Pinpoint the cell where the given text exists, returning its [x, y] midpoint coordinate. 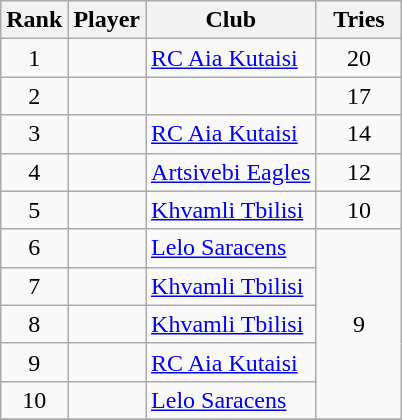
Artsivebi Eagles [231, 172]
17 [359, 96]
Player [107, 20]
14 [359, 134]
2 [34, 96]
3 [34, 134]
20 [359, 58]
5 [34, 210]
Club [231, 20]
8 [34, 324]
12 [359, 172]
7 [34, 286]
Tries [359, 20]
Rank [34, 20]
4 [34, 172]
6 [34, 248]
1 [34, 58]
